Return the [x, y] coordinate for the center point of the cell that contains the specified text.  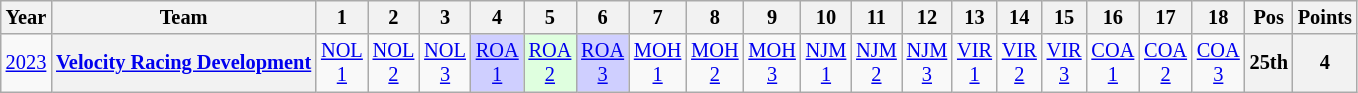
2 [394, 17]
8 [714, 17]
Velocity Racing Development [184, 63]
COA1 [1112, 63]
Points [1325, 17]
10 [826, 17]
15 [1064, 17]
NJM1 [826, 63]
NOL3 [445, 63]
6 [602, 17]
5 [550, 17]
17 [1166, 17]
ROA3 [602, 63]
COA2 [1166, 63]
MOH1 [658, 63]
VIR3 [1064, 63]
Pos [1269, 17]
11 [876, 17]
ROA2 [550, 63]
MOH3 [772, 63]
COA3 [1218, 63]
16 [1112, 17]
Team [184, 17]
NJM2 [876, 63]
1 [342, 17]
3 [445, 17]
NOL2 [394, 63]
7 [658, 17]
MOH2 [714, 63]
13 [974, 17]
14 [1020, 17]
NOL1 [342, 63]
NJM3 [927, 63]
25th [1269, 63]
Year [26, 17]
18 [1218, 17]
12 [927, 17]
VIR1 [974, 63]
9 [772, 17]
VIR2 [1020, 63]
2023 [26, 63]
ROA1 [498, 63]
